Extract the [X, Y] coordinate from the center of the cell holding the provided text.  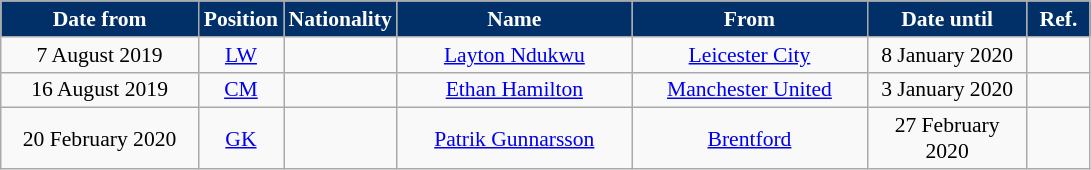
From [750, 19]
Layton Ndukwu [514, 55]
Date from [100, 19]
GK [240, 138]
3 January 2020 [947, 90]
20 February 2020 [100, 138]
Nationality [340, 19]
8 January 2020 [947, 55]
27 February 2020 [947, 138]
16 August 2019 [100, 90]
Date until [947, 19]
Leicester City [750, 55]
Brentford [750, 138]
Patrik Gunnarsson [514, 138]
7 August 2019 [100, 55]
Ethan Hamilton [514, 90]
Position [240, 19]
CM [240, 90]
Ref. [1058, 19]
Manchester United [750, 90]
Name [514, 19]
LW [240, 55]
